Provide the [X, Y] coordinate of the cell's center where the given text is located.  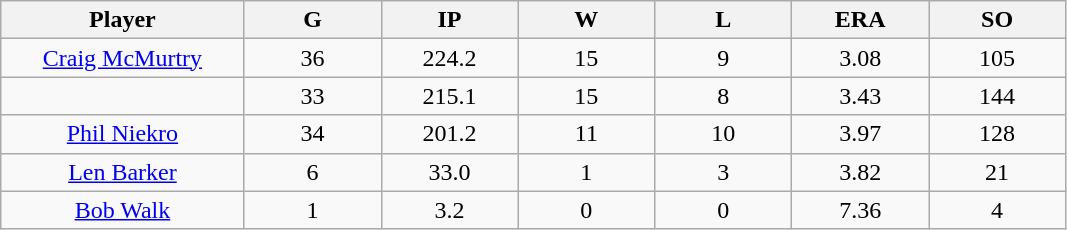
Len Barker [122, 172]
Phil Niekro [122, 134]
3.97 [860, 134]
IP [450, 20]
11 [586, 134]
8 [724, 96]
224.2 [450, 58]
33 [312, 96]
7.36 [860, 210]
3.2 [450, 210]
G [312, 20]
10 [724, 134]
34 [312, 134]
36 [312, 58]
9 [724, 58]
L [724, 20]
215.1 [450, 96]
ERA [860, 20]
128 [998, 134]
33.0 [450, 172]
3.43 [860, 96]
3 [724, 172]
6 [312, 172]
Craig McMurtry [122, 58]
144 [998, 96]
SO [998, 20]
4 [998, 210]
3.82 [860, 172]
201.2 [450, 134]
105 [998, 58]
W [586, 20]
Bob Walk [122, 210]
21 [998, 172]
Player [122, 20]
3.08 [860, 58]
